Determine the [X, Y] coordinate at the center of the cell enclosing the given text.  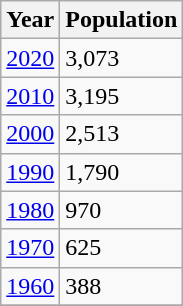
1,790 [122, 172]
1980 [30, 210]
970 [122, 210]
3,073 [122, 58]
2010 [30, 96]
1960 [30, 286]
Population [122, 20]
388 [122, 286]
625 [122, 248]
3,195 [122, 96]
1990 [30, 172]
2000 [30, 134]
Year [30, 20]
2,513 [122, 134]
1970 [30, 248]
2020 [30, 58]
